Scan for the cell matching the given text and deliver its [x, y] coordinate at center. 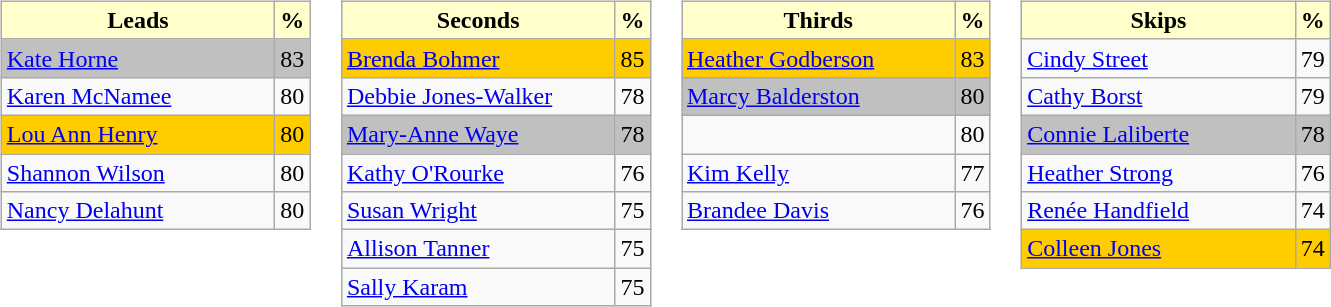
Lou Ann Henry [138, 134]
Cindy Street [1159, 58]
Karen McNamee [138, 96]
Cathy Borst [1159, 96]
77 [972, 173]
Skips [1159, 20]
Connie Laliberte [1159, 134]
Brandee Davis [819, 211]
Kate Horne [138, 58]
Sally Karam [478, 287]
Susan Wright [478, 211]
Seconds [478, 20]
Renée Handfield [1159, 211]
Kathy O'Rourke [478, 173]
Allison Tanner [478, 249]
Brenda Bohmer [478, 58]
Leads [138, 20]
Colleen Jones [1159, 249]
Shannon Wilson [138, 173]
Thirds [819, 20]
85 [632, 58]
Heather Strong [1159, 173]
Mary-Anne Waye [478, 134]
Nancy Delahunt [138, 211]
Kim Kelly [819, 173]
Debbie Jones-Walker [478, 96]
Marcy Balderston [819, 96]
Heather Godberson [819, 58]
